Return the (X, Y) coordinate for the center point of the cell that contains the specified text.  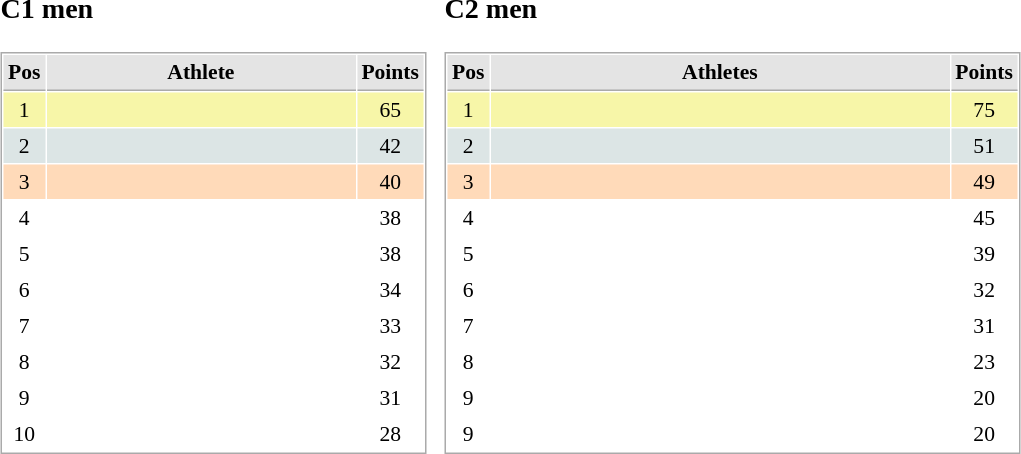
51 (984, 146)
34 (390, 290)
33 (390, 326)
23 (984, 362)
75 (984, 110)
39 (984, 254)
10 (24, 434)
28 (390, 434)
49 (984, 182)
Athlete (200, 74)
40 (390, 182)
65 (390, 110)
45 (984, 218)
42 (390, 146)
Athletes (720, 74)
